Identify which cell holds the provided text, then report its [x, y] central coordinate. 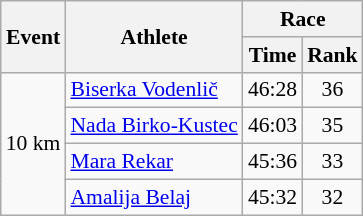
46:03 [272, 126]
45:32 [272, 197]
45:36 [272, 162]
46:28 [272, 90]
10 km [34, 143]
Race [303, 19]
Rank [332, 55]
33 [332, 162]
36 [332, 90]
32 [332, 197]
Nada Birko-Kustec [154, 126]
Amalija Belaj [154, 197]
35 [332, 126]
Mara Rekar [154, 162]
Athlete [154, 36]
Time [272, 55]
Biserka Vodenlič [154, 90]
Event [34, 36]
